Return [X, Y] of the center of cell containing provided text 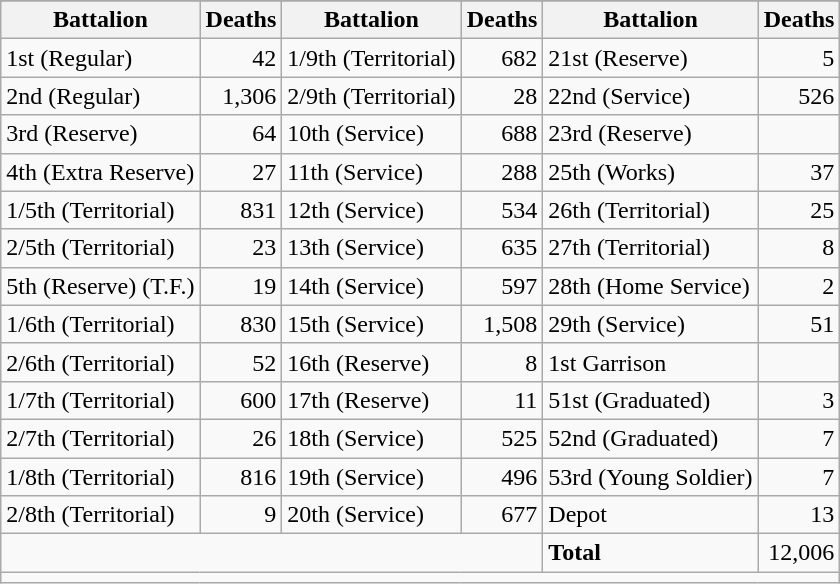
26th (Territorial) [650, 210]
5 [799, 58]
2nd (Regular) [100, 96]
26 [241, 438]
3 [799, 400]
13 [799, 515]
288 [502, 172]
635 [502, 248]
18th (Service) [372, 438]
42 [241, 58]
5th (Reserve) (T.F.) [100, 286]
25th (Works) [650, 172]
830 [241, 324]
64 [241, 134]
23 [241, 248]
52nd (Graduated) [650, 438]
53rd (Young Soldier) [650, 477]
1st Garrison [650, 362]
9 [241, 515]
496 [502, 477]
16th (Reserve) [372, 362]
14th (Service) [372, 286]
1,306 [241, 96]
1,508 [502, 324]
2/6th (Territorial) [100, 362]
28th (Home Service) [650, 286]
27 [241, 172]
25 [799, 210]
534 [502, 210]
831 [241, 210]
4th (Extra Reserve) [100, 172]
1/9th (Territorial) [372, 58]
1/6th (Territorial) [100, 324]
1st (Regular) [100, 58]
51 [799, 324]
600 [241, 400]
28 [502, 96]
2/5th (Territorial) [100, 248]
Depot [650, 515]
526 [799, 96]
12th (Service) [372, 210]
19th (Service) [372, 477]
1/5th (Territorial) [100, 210]
19 [241, 286]
15th (Service) [372, 324]
677 [502, 515]
51st (Graduated) [650, 400]
12,006 [799, 553]
10th (Service) [372, 134]
816 [241, 477]
37 [799, 172]
17th (Reserve) [372, 400]
2/7th (Territorial) [100, 438]
1/7th (Territorial) [100, 400]
597 [502, 286]
20th (Service) [372, 515]
21st (Reserve) [650, 58]
Total [650, 553]
682 [502, 58]
22nd (Service) [650, 96]
11th (Service) [372, 172]
27th (Territorial) [650, 248]
2/9th (Territorial) [372, 96]
13th (Service) [372, 248]
1/8th (Territorial) [100, 477]
525 [502, 438]
29th (Service) [650, 324]
23rd (Reserve) [650, 134]
3rd (Reserve) [100, 134]
2/8th (Territorial) [100, 515]
52 [241, 362]
688 [502, 134]
11 [502, 400]
2 [799, 286]
